Locate the cell with the specified text and output its (x, y) center coordinate. 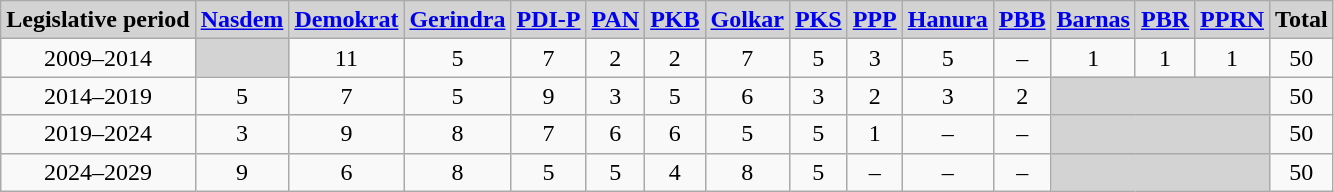
PPRN (1232, 20)
PPP (874, 20)
PBR (1164, 20)
Total (1302, 20)
Nasdem (242, 20)
PKS (818, 20)
2014–2019 (98, 96)
Gerindra (458, 20)
Demokrat (346, 20)
4 (675, 172)
Legislative period (98, 20)
PDI-P (548, 20)
PKB (675, 20)
Hanura (948, 20)
2009–2014 (98, 58)
PAN (616, 20)
Barnas (1093, 20)
11 (346, 58)
2024–2029 (98, 172)
Golkar (747, 20)
2019–2024 (98, 134)
PBB (1022, 20)
